Search for the cell housing the specified text and yield its (X, Y) center coordinate. 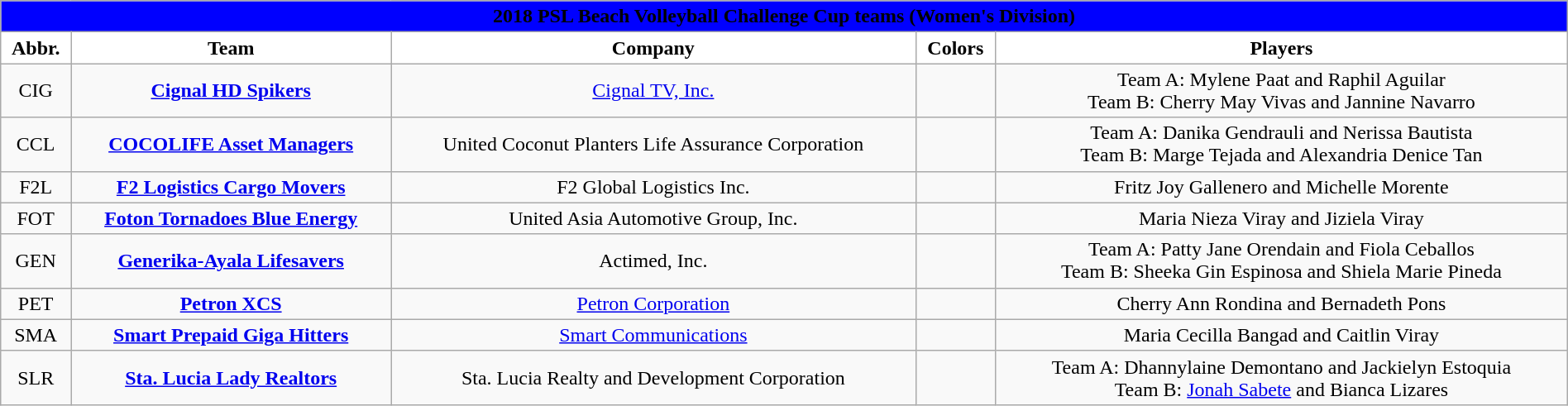
Sta. Lucia Lady Realtors (232, 377)
F2 Logistics Cargo Movers (232, 187)
Foton Tornadoes Blue Energy (232, 218)
Team A: Patty Jane Orendain and Fiola Ceballos Team B: Sheeka Gin Espinosa and Shiela Marie Pineda (1282, 261)
Cherry Ann Rondina and Bernadeth Pons (1282, 303)
CIG (36, 91)
COCOLIFE Asset Managers (232, 144)
PET (36, 303)
Abbr. (36, 48)
Smart Prepaid Giga Hitters (232, 335)
2018 PSL Beach Volleyball Challenge Cup teams (Women's Division) (784, 17)
GEN (36, 261)
Petron XCS (232, 303)
United Asia Automotive Group, Inc. (653, 218)
CCL (36, 144)
Team A: Mylene Paat and Raphil Aguilar Team B: Cherry May Vivas and Jannine Navarro (1282, 91)
Team A: Dhannylaine Demontano and Jackielyn Estoquia Team B: Jonah Sabete and Bianca Lizares (1282, 377)
Company (653, 48)
Maria Cecilla Bangad and Caitlin Viray (1282, 335)
Sta. Lucia Realty and Development Corporation (653, 377)
Cignal HD Spikers (232, 91)
Cignal TV, Inc. (653, 91)
Smart Communications (653, 335)
United Coconut Planters Life Assurance Corporation (653, 144)
SLR (36, 377)
Players (1282, 48)
Maria Nieza Viray and Jiziela Viray (1282, 218)
Petron Corporation (653, 303)
F2L (36, 187)
Generika-Ayala Lifesavers (232, 261)
Actimed, Inc. (653, 261)
F2 Global Logistics Inc. (653, 187)
Colors (955, 48)
Team (232, 48)
Team A: Danika Gendrauli and Nerissa Bautista Team B: Marge Tejada and Alexandria Denice Tan (1282, 144)
SMA (36, 335)
FOT (36, 218)
Fritz Joy Gallenero and Michelle Morente (1282, 187)
